Pinpoint the cell where the given text exists, returning its [X, Y] midpoint coordinate. 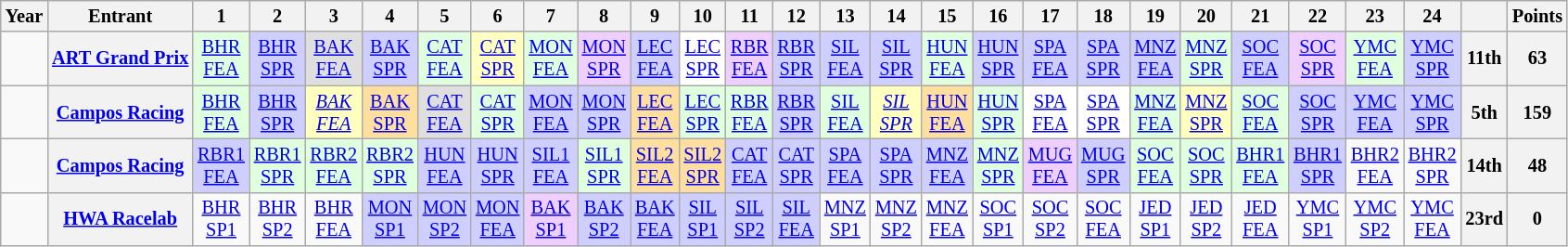
8 [605, 16]
23rd [1484, 219]
Year [24, 16]
ART Grand Prix [121, 58]
MUGSPR [1103, 165]
MNZSP2 [896, 219]
11th [1484, 58]
21 [1260, 16]
SOCSP1 [998, 219]
RBR1FEA [221, 165]
JEDFEA [1260, 219]
MUGFEA [1050, 165]
BAKSP2 [605, 219]
SOCSP2 [1050, 219]
0 [1537, 219]
BHRSP1 [221, 219]
MNZSP1 [846, 219]
11 [749, 16]
16 [998, 16]
RBR2FEA [334, 165]
20 [1205, 16]
SIL2FEA [655, 165]
SIL1FEA [551, 165]
4 [389, 16]
SILSP1 [703, 219]
19 [1155, 16]
17 [1050, 16]
63 [1537, 58]
13 [846, 16]
12 [796, 16]
JEDSP1 [1155, 219]
JEDSP2 [1205, 219]
BHR1FEA [1260, 165]
Points [1537, 16]
BHR1SPR [1318, 165]
9 [655, 16]
3 [334, 16]
RBR1SPR [278, 165]
23 [1375, 16]
159 [1537, 112]
22 [1318, 16]
BAKSP1 [551, 219]
24 [1433, 16]
Entrant [121, 16]
HWA Racelab [121, 219]
MONSP2 [445, 219]
1 [221, 16]
BHRSP2 [278, 219]
15 [948, 16]
BHR2FEA [1375, 165]
14 [896, 16]
5 [445, 16]
BHR2SPR [1433, 165]
14th [1484, 165]
YMCSP1 [1318, 219]
2 [278, 16]
SIL2SPR [703, 165]
6 [497, 16]
7 [551, 16]
18 [1103, 16]
MONSP1 [389, 219]
5th [1484, 112]
48 [1537, 165]
SIL1SPR [605, 165]
YMCSP2 [1375, 219]
RBR2SPR [389, 165]
SILSP2 [749, 219]
10 [703, 16]
